From the cell containing the given text, extract its center point as (X, Y) coordinate. 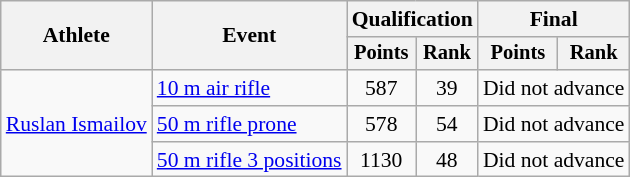
Final (554, 19)
587 (382, 88)
10 m air rifle (250, 88)
50 m rifle prone (250, 124)
578 (382, 124)
54 (447, 124)
Ruslan Ismailov (76, 124)
Qualification (412, 19)
Athlete (76, 36)
39 (447, 88)
Event (250, 36)
